From the cell containing the given text, extract its center point as [X, Y] coordinate. 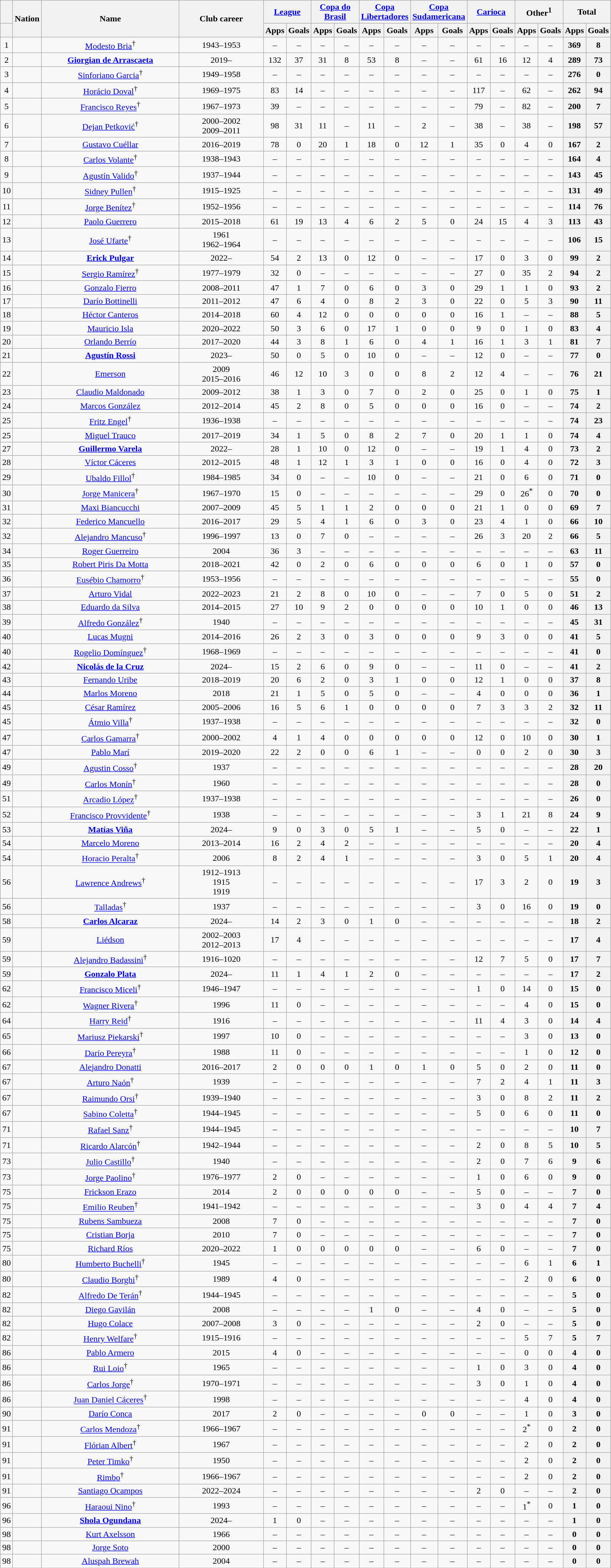
2008–2011 [221, 287]
Carlos Alcaraz [110, 921]
Paolo Guerrero [110, 221]
1950 [221, 1461]
1989 [221, 1279]
Sabino Coletta† [110, 1113]
Francisco Miceli† [110, 989]
Hugo Colace [110, 1323]
113 [574, 221]
114 [574, 207]
2019–2020 [221, 752]
1976–1977 [221, 1177]
Gonzalo Plata [110, 974]
1942–1944 [221, 1145]
Juan Daniel Cáceres† [110, 1399]
2009 2015–2016 [221, 374]
2015–2018 [221, 221]
2014–2018 [221, 315]
Emerson [110, 374]
Copa Sudamericana [439, 12]
Name [110, 19]
Marlos Moreno [110, 693]
164 [574, 159]
Átmio Villa† [110, 722]
79 [479, 106]
2017–2019 [221, 435]
Horácio Doval† [110, 91]
Darío Bottinelli [110, 301]
132 [275, 60]
League [287, 12]
Arturo Vidal [110, 594]
Orlando Berrío [110, 342]
Peter Timko† [110, 1461]
Arcadio López† [110, 799]
Ubaldo Fillol† [110, 477]
1997 [221, 1036]
26* [526, 493]
Gonzalo Fierro [110, 287]
1* [526, 1506]
276 [574, 74]
Alfredo De Terán† [110, 1295]
Aluspah Brewah [110, 1561]
167 [574, 144]
1967–1970 [221, 493]
Federico Mancuello [110, 521]
Talladas† [110, 906]
Carlos Mendoza† [110, 1429]
Giorgian de Arrascaeta [110, 60]
143 [574, 175]
70 [574, 493]
Agustín Valido† [110, 175]
69 [574, 508]
131 [574, 190]
2022–2023 [221, 594]
1961 1962–1964 [221, 240]
Alejandro Badassini† [110, 959]
Alfredo González† [110, 622]
Fritz Engel† [110, 421]
1969–1975 [221, 91]
1998 [221, 1399]
Víctor Cáceres [110, 462]
2023– [221, 356]
Shola Ogundana [110, 1520]
1996–1997 [221, 536]
1945 [221, 1263]
1936–1938 [221, 421]
81 [574, 342]
Eusébio Chamorro† [110, 579]
1952–1956 [221, 207]
1916 [221, 1021]
2007–2009 [221, 508]
2014–2016 [221, 637]
Haraoui Nino† [110, 1506]
55 [574, 579]
1916–1020 [221, 959]
Marcos González [110, 406]
2012–2015 [221, 462]
1965 [221, 1367]
1960 [221, 783]
2017 [221, 1414]
2007–2008 [221, 1323]
Sinforiano Garcia† [110, 74]
2018 [221, 693]
Sidney Pullen† [110, 190]
63 [574, 551]
1988 [221, 1052]
93 [574, 287]
Club career [221, 19]
2015 [221, 1353]
2014–2015 [221, 607]
Darío Pereyra† [110, 1052]
Richard Ríos [110, 1248]
Miguel Trauco [110, 435]
Copa do Brasil [335, 12]
48 [275, 462]
Santiago Ocampos [110, 1491]
262 [574, 91]
1967–1973 [221, 106]
2000–2002 2009–2011 [221, 126]
Carlos Gamarra† [110, 737]
Ricardo Alarcón† [110, 1145]
Claudio Borghi† [110, 1279]
1970–1971 [221, 1383]
Horacio Peralta† [110, 858]
Rubens Sambueza [110, 1221]
Cristian Borja [110, 1235]
1949–1958 [221, 74]
Jorge Manicera† [110, 493]
1953–1956 [221, 579]
2012–2014 [221, 406]
Pablo Marí [110, 752]
Erick Pulgar [110, 258]
2005–2006 [221, 707]
Dejan Petković† [110, 126]
Julio Castillo† [110, 1161]
Liédson [110, 939]
Carlos Volante† [110, 159]
1946–1947 [221, 989]
Agustin Cosso† [110, 767]
Matías Viña [110, 829]
Jorge Benítez† [110, 207]
2000–2002 [221, 737]
César Ramírez [110, 707]
65 [6, 1036]
1915–1916 [221, 1338]
Nation [27, 19]
1939–1940 [221, 1098]
Kurt Axelsson [110, 1534]
72 [574, 462]
Harry Reid† [110, 1021]
2016–2019 [221, 144]
Robert Piris Da Motta [110, 564]
2017–2020 [221, 342]
1937–1944 [221, 175]
2018–2019 [221, 680]
Frickson Erazo [110, 1192]
1967 [221, 1444]
Héctor Canteros [110, 315]
Mariusz Piekarski† [110, 1036]
88 [574, 315]
1996 [221, 1005]
Rui Loio† [110, 1367]
Copa Libertadores [385, 12]
78 [275, 144]
Fernando Uribe [110, 680]
2022–2024 [221, 1491]
99 [574, 258]
Carlos Monín† [110, 783]
60 [275, 315]
Arturo Naón† [110, 1082]
Lawrence Andrews† [110, 882]
Other1 [539, 12]
106 [574, 240]
64 [6, 1021]
Francisco Reyes† [110, 106]
2010 [221, 1235]
Agustín Rossi [110, 356]
Eduardo da Silva [110, 607]
Nicolás de la Cruz [110, 666]
2000 [221, 1548]
Jorge Paolino† [110, 1177]
Humberto Buchelli† [110, 1263]
Sergio Ramírez† [110, 273]
2002–2003 2012–2013 [221, 939]
Henry Welfare† [110, 1338]
Claudio Maldonado [110, 392]
1943–1953 [221, 45]
Raimundo Orsi† [110, 1098]
Carioca [491, 12]
2013–2014 [221, 843]
2014 [221, 1192]
2018–2021 [221, 564]
1984–1985 [221, 477]
2* [526, 1429]
200 [574, 106]
117 [479, 91]
1912–1913 1915 1919 [221, 882]
Alejandro Donatti [110, 1067]
Pablo Armero [110, 1353]
1977–1979 [221, 273]
1938 [221, 814]
Gustavo Cuéllar [110, 144]
Modesto Bria† [110, 45]
Total [587, 12]
Rafael Sanz† [110, 1129]
1938–1943 [221, 159]
1993 [221, 1506]
1966 [221, 1534]
289 [574, 60]
58 [6, 921]
Marcelo Moreno [110, 843]
Rimbo† [110, 1476]
Flórian Albert† [110, 1444]
Darío Conca [110, 1414]
Rogelio Domínguez† [110, 652]
Lucas Mugni [110, 637]
Carlos Jorge† [110, 1383]
Wagner Rivera† [110, 1005]
2011–2012 [221, 301]
Guillermo Varela [110, 449]
1968–1969 [221, 652]
52 [6, 814]
Mauricio Isla [110, 328]
2019– [221, 60]
198 [574, 126]
Roger Guerreiro [110, 551]
Emilio Reuben† [110, 1207]
Jorge Soto [110, 1548]
2006 [221, 858]
Alejandro Mancuso† [110, 536]
1915–1925 [221, 190]
Diego Gavilán [110, 1309]
1941–1942 [221, 1207]
Maxi Biancucchi [110, 508]
77 [574, 356]
369 [574, 45]
2009–2012 [221, 392]
José Ufarte† [110, 240]
Francisco Provvidente† [110, 814]
1939 [221, 1082]
